Identify which cell holds the provided text, then report its [X, Y] central coordinate. 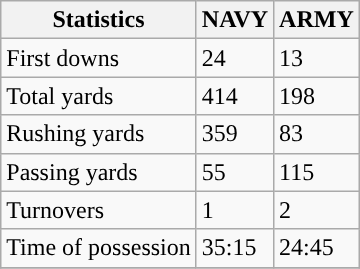
Time of possession [99, 248]
13 [317, 58]
115 [317, 172]
2 [317, 210]
Total yards [99, 96]
1 [234, 210]
24:45 [317, 248]
First downs [99, 58]
35:15 [234, 248]
83 [317, 134]
198 [317, 96]
Turnovers [99, 210]
55 [234, 172]
Statistics [99, 20]
NAVY [234, 20]
ARMY [317, 20]
Passing yards [99, 172]
Rushing yards [99, 134]
359 [234, 134]
24 [234, 58]
414 [234, 96]
